Output the (x, y) coordinate of the center of the cell containing the given text.  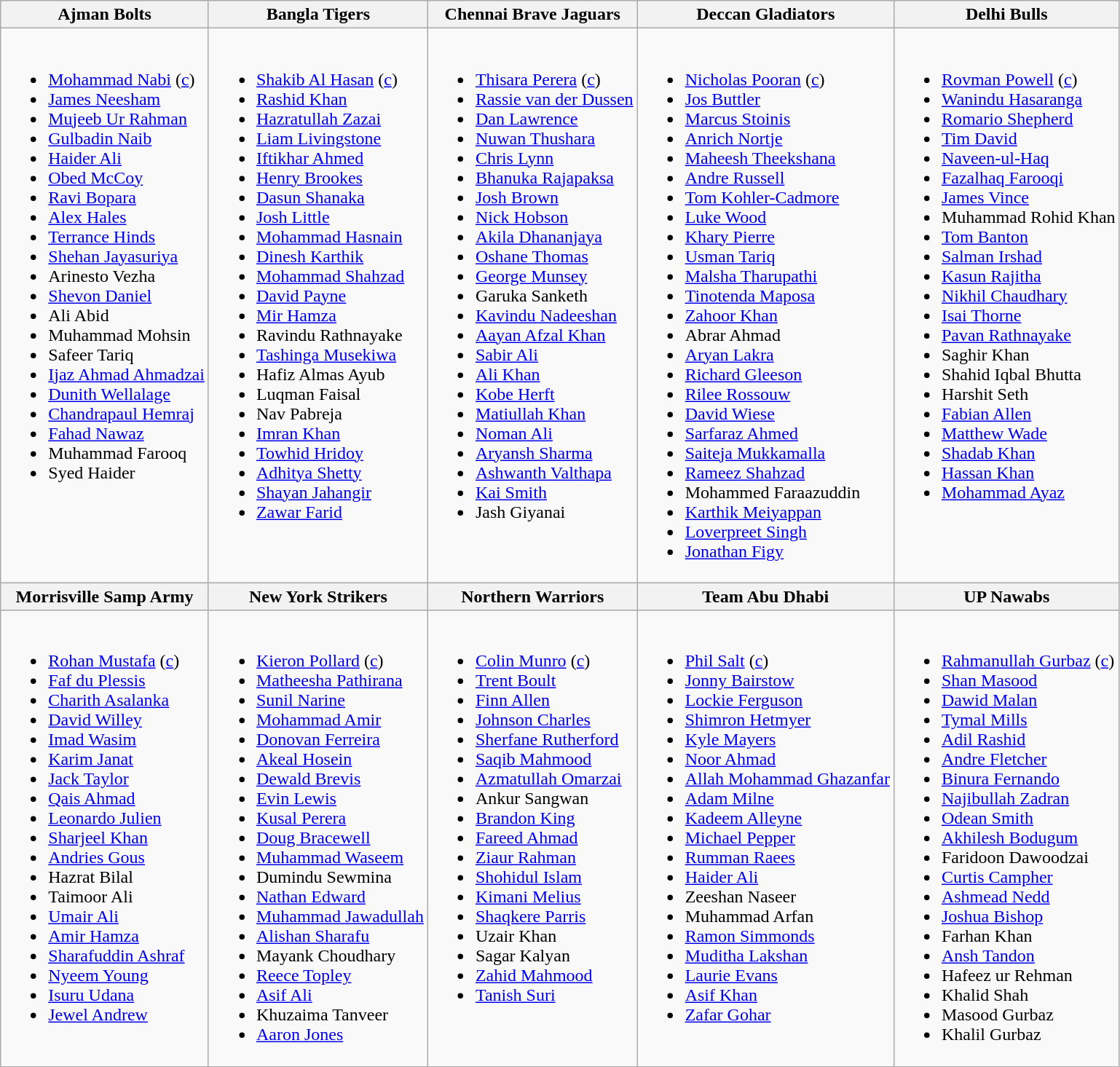
Morrisville Samp Army (105, 597)
Bangla Tigers (318, 15)
Northern Warriors (532, 597)
Delhi Bulls (1006, 15)
Chennai Brave Jaguars (532, 15)
Team Abu Dhabi (765, 597)
Deccan Gladiators (765, 15)
New York Strikers (318, 597)
Ajman Bolts (105, 15)
UP Nawabs (1006, 597)
